Return (X, Y) of the center of cell containing provided text 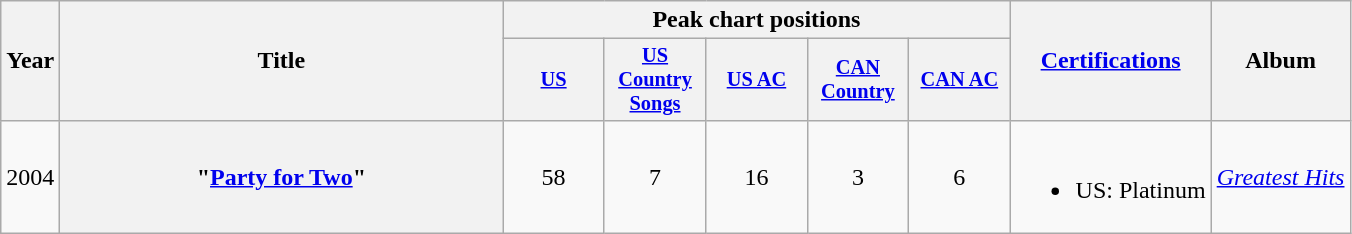
Peak chart positions (756, 20)
6 (960, 176)
58 (554, 176)
3 (858, 176)
Year (30, 61)
CAN AC (960, 80)
US AC (756, 80)
Title (282, 61)
CAN Country (858, 80)
"Party for Two" (282, 176)
US (554, 80)
16 (756, 176)
Album (1280, 61)
2004 (30, 176)
7 (654, 176)
US: Platinum (1110, 176)
US Country Songs (654, 80)
Certifications (1110, 61)
Greatest Hits (1280, 176)
